Locate the cell with the specified text and output its (x, y) center coordinate. 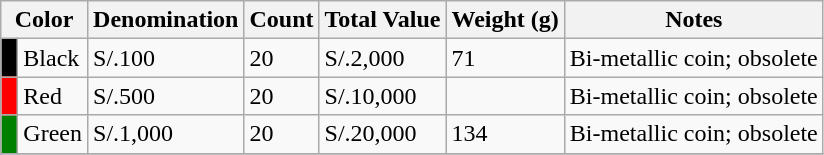
Count (282, 20)
134 (505, 134)
Weight (g) (505, 20)
S/.100 (166, 58)
Notes (694, 20)
S/.10,000 (382, 96)
71 (505, 58)
Black (53, 58)
S/.2,000 (382, 58)
Total Value (382, 20)
Denomination (166, 20)
Red (53, 96)
S/.1,000 (166, 134)
S/.500 (166, 96)
S/.20,000 (382, 134)
Green (53, 134)
Color (44, 20)
